Determine the (X, Y) coordinate at the center of the cell enclosing the given text.  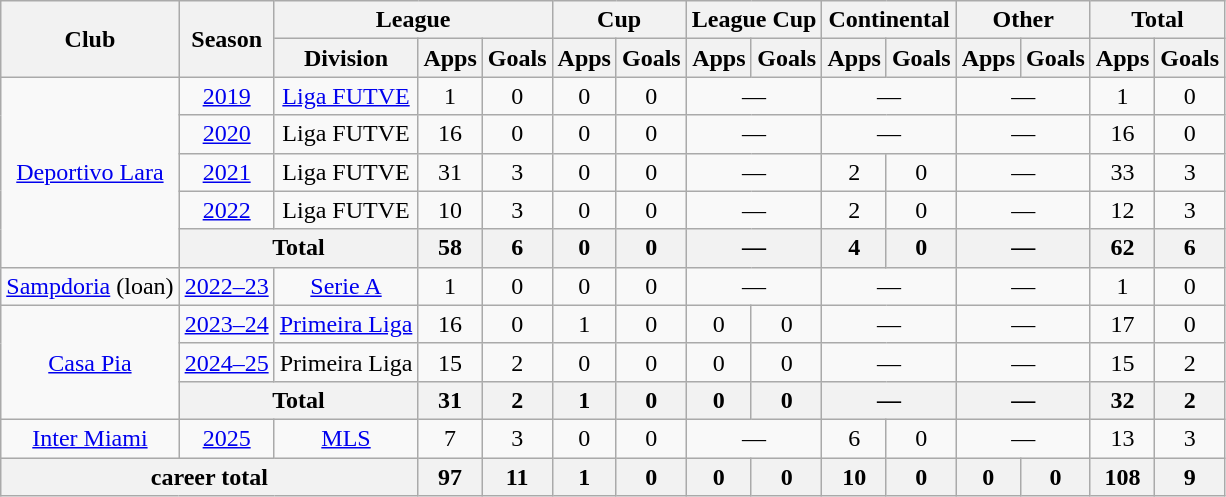
Inter Miami (90, 438)
2023–24 (226, 324)
12 (1122, 210)
Other (1023, 20)
32 (1122, 400)
League Cup (754, 20)
Continental (889, 20)
33 (1122, 172)
Cup (619, 20)
Casa Pia (90, 362)
9 (1190, 477)
career total (210, 477)
MLS (346, 438)
2024–25 (226, 362)
Serie A (346, 286)
17 (1122, 324)
2022–23 (226, 286)
Deportivo Lara (90, 172)
2019 (226, 96)
Club (90, 39)
2025 (226, 438)
Season (226, 39)
Division (346, 58)
4 (854, 248)
2021 (226, 172)
108 (1122, 477)
2022 (226, 210)
97 (450, 477)
7 (450, 438)
2020 (226, 134)
Sampdoria (loan) (90, 286)
League (413, 20)
13 (1122, 438)
62 (1122, 248)
58 (450, 248)
11 (517, 477)
